Detect which cell encompasses the target text, then output its [X, Y] center coordinate. 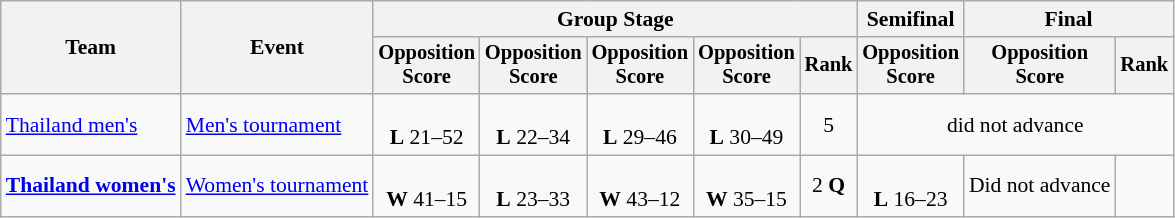
L 16–23 [910, 186]
Women's tournament [278, 186]
Group Stage [615, 19]
2 Q [829, 186]
Semifinal [910, 19]
5 [829, 124]
Thailand women's [91, 186]
Thailand men's [91, 124]
L 29–46 [640, 124]
L 21–52 [426, 124]
Event [278, 48]
Men's tournament [278, 124]
L 23–33 [534, 186]
L 22–34 [534, 124]
Team [91, 48]
Final [1068, 19]
Did not advance [1040, 186]
did not advance [1015, 124]
W 41–15 [426, 186]
W 35–15 [746, 186]
L 30–49 [746, 124]
W 43–12 [640, 186]
